Identify which cell holds the provided text, then report its [X, Y] central coordinate. 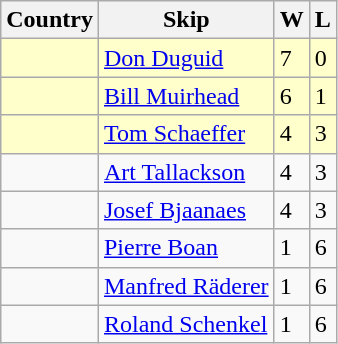
Pierre Boan [186, 248]
Bill Muirhead [186, 96]
L [322, 20]
Manfred Räderer [186, 286]
0 [322, 58]
Country [50, 20]
7 [292, 58]
Roland Schenkel [186, 324]
Josef Bjaanaes [186, 210]
W [292, 20]
Don Duguid [186, 58]
Skip [186, 20]
Tom Schaeffer [186, 134]
Art Tallackson [186, 172]
